Extract the (x, y) coordinate from the center of the cell holding the provided text.  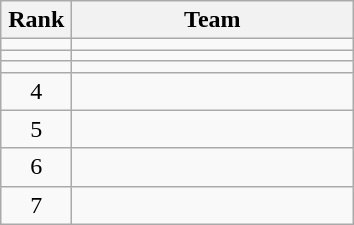
6 (36, 167)
4 (36, 91)
Team (212, 20)
7 (36, 205)
5 (36, 129)
Rank (36, 20)
